Determine the [x, y] coordinate at the center of the cell enclosing the given text.  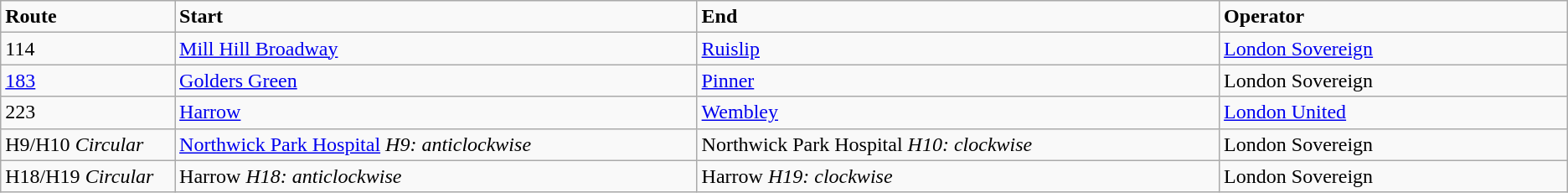
Northwick Park Hospital H9: anticlockwise [436, 144]
London United [1394, 112]
Wembley [958, 112]
Pinner [958, 81]
Ruislip [958, 49]
End [958, 17]
Harrow H19: clockwise [958, 176]
Start [436, 17]
Harrow [436, 112]
Harrow H18: anticlockwise [436, 176]
223 [88, 112]
Route [88, 17]
H9/H10 Circular [88, 144]
Mill Hill Broadway [436, 49]
Northwick Park Hospital H10: clockwise [958, 144]
H18/H19 Circular [88, 176]
Operator [1394, 17]
114 [88, 49]
Golders Green [436, 81]
183 [88, 81]
